Scan for the cell matching the given text and deliver its (x, y) coordinate at center. 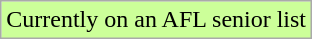
Currently on an AFL senior list (156, 20)
